Pinpoint the cell where the given text exists, returning its (x, y) midpoint coordinate. 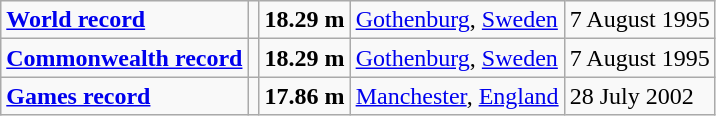
Manchester, England (457, 96)
World record (124, 20)
17.86 m (304, 96)
28 July 2002 (640, 96)
Games record (124, 96)
Commonwealth record (124, 58)
